Scan for the cell matching the given text and deliver its (X, Y) coordinate at center. 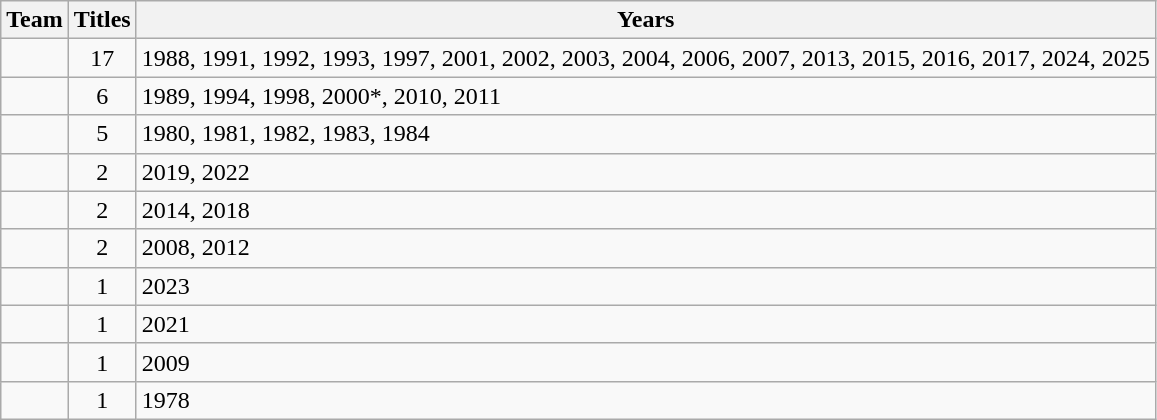
6 (102, 96)
5 (102, 134)
17 (102, 58)
2019, 2022 (646, 172)
Titles (102, 20)
1989, 1994, 1998, 2000*, 2010, 2011 (646, 96)
Years (646, 20)
2008, 2012 (646, 248)
1978 (646, 400)
1988, 1991, 1992, 1993, 1997, 2001, 2002, 2003, 2004, 2006, 2007, 2013, 2015, 2016, 2017, 2024, 2025 (646, 58)
1980, 1981, 1982, 1983, 1984 (646, 134)
2021 (646, 324)
2014, 2018 (646, 210)
2009 (646, 362)
2023 (646, 286)
Team (35, 20)
